Return the (X, Y) coordinate for the center point of the cell that contains the specified text.  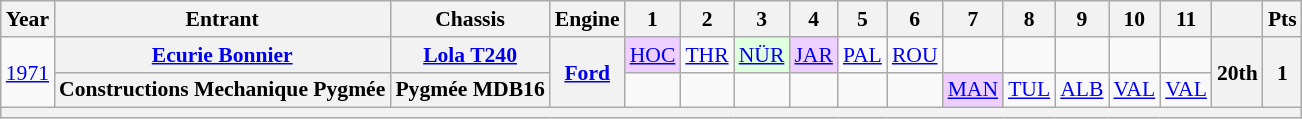
THR (706, 55)
7 (974, 19)
8 (1029, 19)
Engine (588, 19)
Ecurie Bonnier (222, 55)
5 (862, 19)
Pts (1282, 19)
4 (814, 19)
20th (1238, 72)
6 (915, 19)
3 (762, 19)
JAR (814, 55)
2 (706, 19)
1971 (28, 72)
HOC (653, 55)
MAN (974, 90)
ROU (915, 55)
11 (1186, 19)
Constructions Mechanique Pygmée (222, 90)
Lola T240 (470, 55)
Pygmée MDB16 (470, 90)
TUL (1029, 90)
Year (28, 19)
9 (1082, 19)
NÜR (762, 55)
Entrant (222, 19)
PAL (862, 55)
Ford (588, 72)
10 (1134, 19)
ALB (1082, 90)
Chassis (470, 19)
